Scan for the cell matching the given text and deliver its (X, Y) coordinate at center. 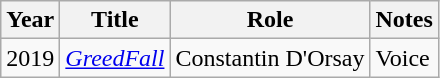
Role (270, 20)
Constantin D'Orsay (270, 58)
Notes (404, 20)
Year (30, 20)
Title (115, 20)
GreedFall (115, 58)
2019 (30, 58)
Voice (404, 58)
